Provide the [X, Y] coordinate of the cell's center where the given text is located.  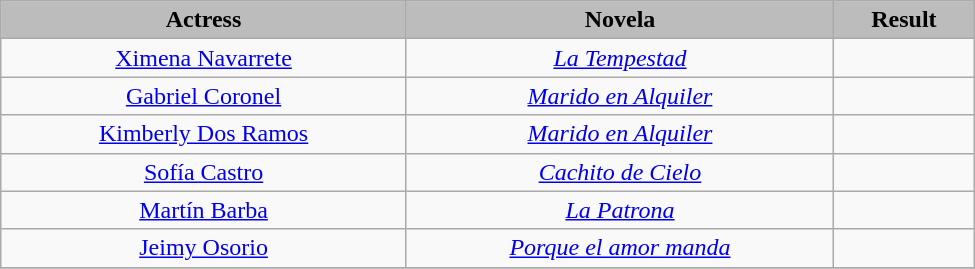
La Patrona [620, 210]
Martín Barba [204, 210]
Jeimy Osorio [204, 248]
La Tempestad [620, 58]
Gabriel Coronel [204, 96]
Porque el amor manda [620, 248]
Result [904, 20]
Novela [620, 20]
Sofía Castro [204, 172]
Kimberly Dos Ramos [204, 134]
Ximena Navarrete [204, 58]
Actress [204, 20]
Cachito de Cielo [620, 172]
